Detect which cell encompasses the target text, then output its [x, y] center coordinate. 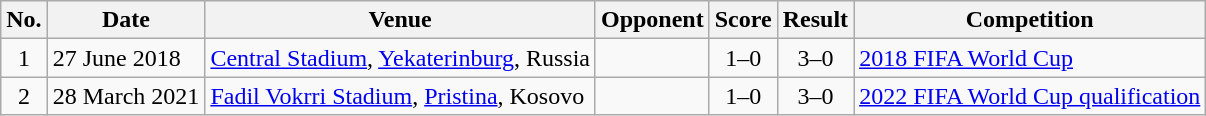
2 [24, 96]
Venue [400, 20]
Score [743, 20]
Result [815, 20]
27 June 2018 [126, 58]
Opponent [652, 20]
Central Stadium, Yekaterinburg, Russia [400, 58]
28 March 2021 [126, 96]
Date [126, 20]
No. [24, 20]
Competition [1030, 20]
2018 FIFA World Cup [1030, 58]
2022 FIFA World Cup qualification [1030, 96]
1 [24, 58]
Fadil Vokrri Stadium, Pristina, Kosovo [400, 96]
